Locate the cell with the specified text and output its [x, y] center coordinate. 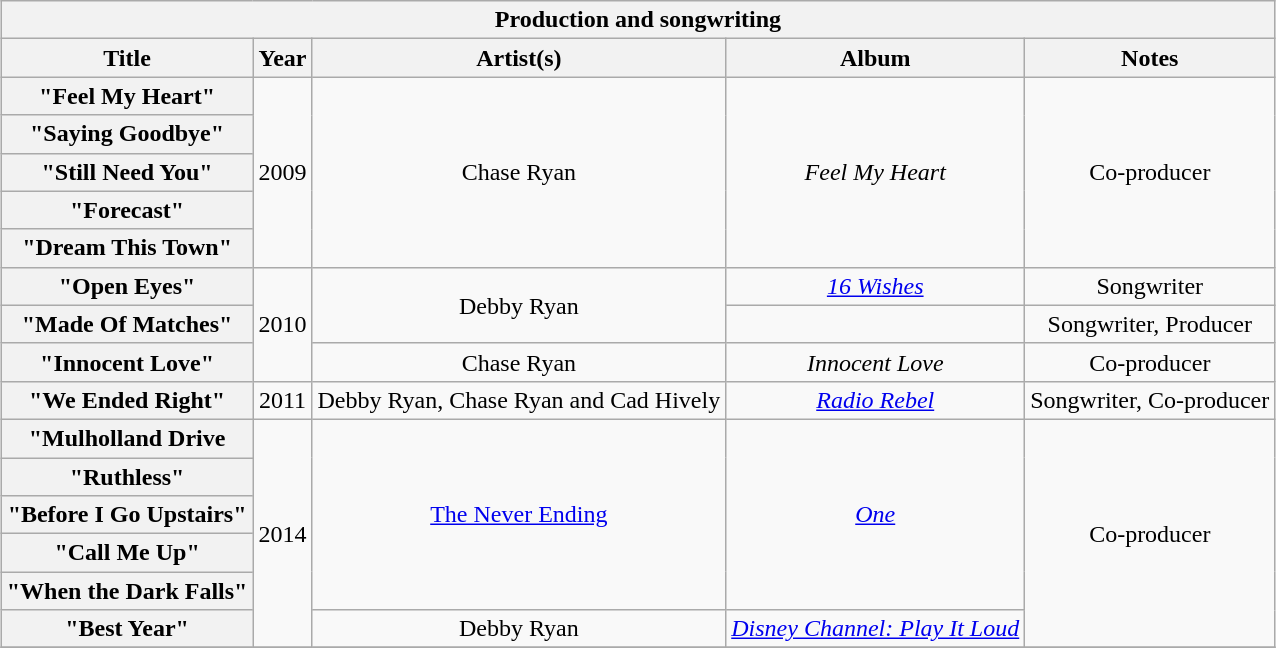
Title [127, 58]
"Call Me Up" [127, 553]
Debby Ryan, Chase Ryan and Cad Hively [519, 400]
Year [282, 58]
"Feel My Heart" [127, 96]
"Forecast" [127, 210]
"Made Of Matches" [127, 324]
2014 [282, 533]
Disney Channel: Play It Loud [876, 629]
2009 [282, 172]
The Never Ending [519, 514]
Songwriter, Co-producer [1150, 400]
One [876, 514]
"Dream This Town" [127, 248]
Songwriter, Producer [1150, 324]
"Best Year" [127, 629]
"Ruthless" [127, 477]
16 Wishes [876, 286]
"When the Dark Falls" [127, 591]
Production and songwriting [638, 20]
"Before I Go Upstairs" [127, 515]
2011 [282, 400]
"Mulholland Drive [127, 438]
"Open Eyes" [127, 286]
Songwriter [1150, 286]
Feel My Heart [876, 172]
"Innocent Love" [127, 362]
Notes [1150, 58]
"Saying Goodbye" [127, 134]
Radio Rebel [876, 400]
Album [876, 58]
Artist(s) [519, 58]
Innocent Love [876, 362]
"Still Need You" [127, 172]
"We Ended Right" [127, 400]
2010 [282, 324]
